Search for the cell housing the specified text and yield its [X, Y] center coordinate. 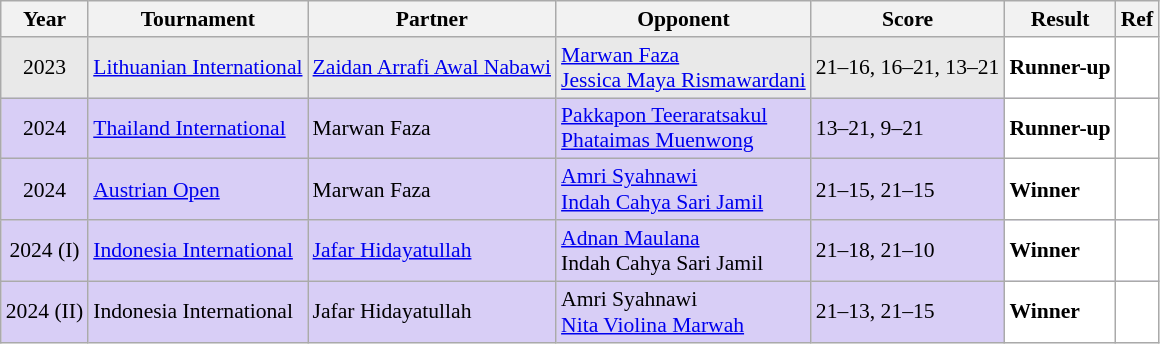
2023 [44, 68]
Opponent [684, 19]
Marwan Faza Jessica Maya Rismawardani [684, 68]
2024 (I) [44, 250]
Score [908, 19]
Amri Syahnawi Indah Cahya Sari Jamil [684, 190]
13–21, 9–21 [908, 128]
Adnan Maulana Indah Cahya Sari Jamil [684, 250]
Lithuanian International [198, 68]
21–16, 16–21, 13–21 [908, 68]
21–13, 21–15 [908, 312]
Zaidan Arrafi Awal Nabawi [432, 68]
Partner [432, 19]
Tournament [198, 19]
Austrian Open [198, 190]
Year [44, 19]
Result [1060, 19]
Amri Syahnawi Nita Violina Marwah [684, 312]
2024 (II) [44, 312]
Ref [1137, 19]
Thailand International [198, 128]
21–15, 21–15 [908, 190]
21–18, 21–10 [908, 250]
Pakkapon Teeraratsakul Phataimas Muenwong [684, 128]
